Determine the [X, Y] coordinate at the center of the cell enclosing the given text.  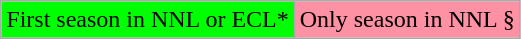
Only season in NNL § [407, 20]
First season in NNL or ECL* [148, 20]
